Search for the cell housing the specified text and yield its (X, Y) center coordinate. 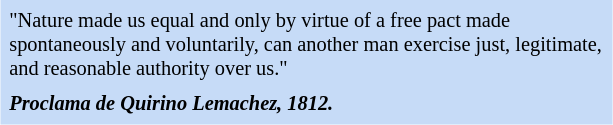
Proclama de Quirino Lemachez, 1812. (306, 104)
